For the text-containing cell, return its midpoint in [X, Y] coordinate format. 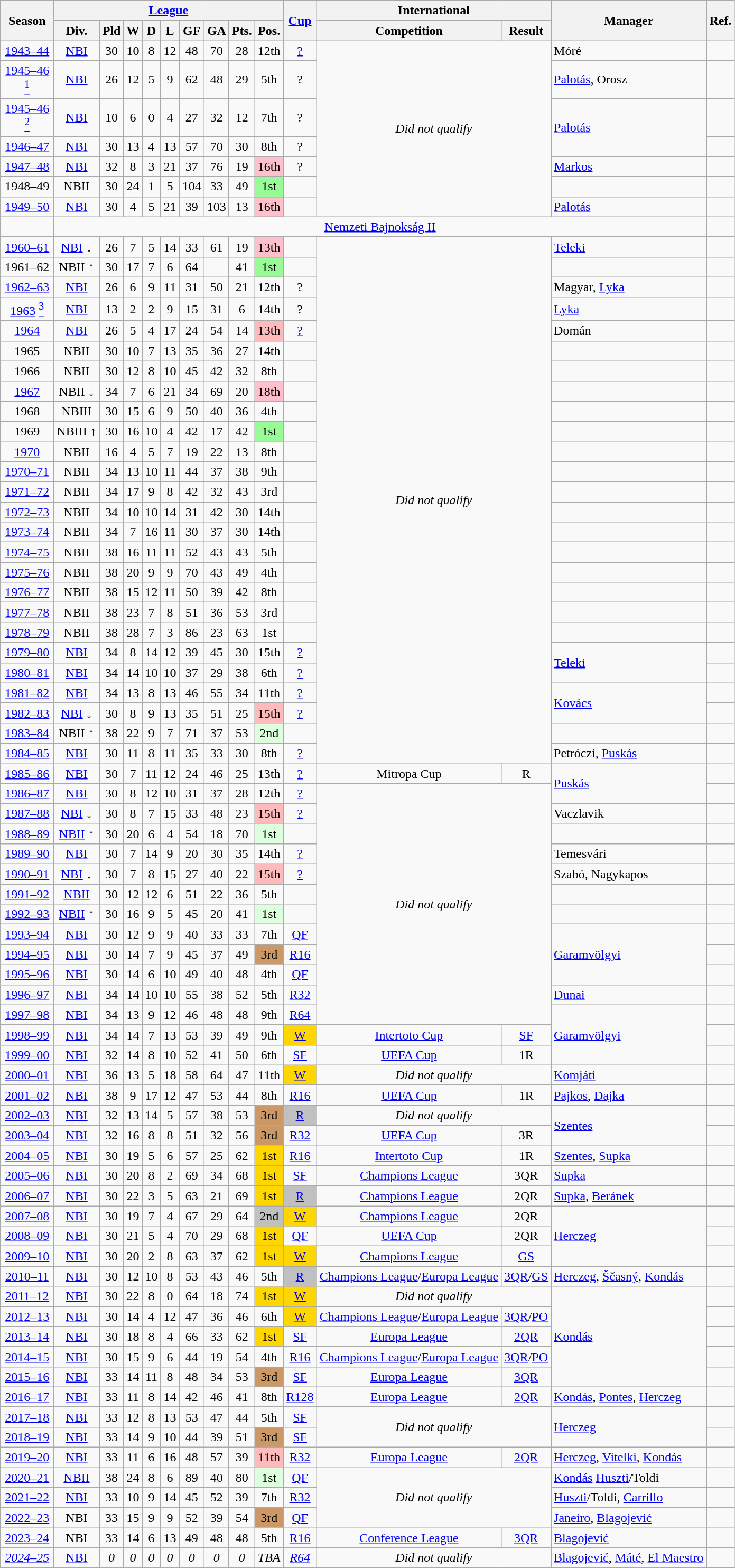
1985–86 [27, 773]
2019–20 [27, 1458]
Temesvári [629, 854]
Szentes, Supka [629, 1156]
1999–00 [27, 1055]
Manager [629, 21]
1988–89 [27, 834]
1964 [27, 331]
Season [27, 21]
International [433, 11]
2001–02 [27, 1095]
Cup [300, 21]
1971–72 [27, 492]
Szentes [629, 1126]
2006–07 [27, 1196]
1996–97 [27, 995]
1947–48 [27, 166]
1961–62 [27, 267]
1993–94 [27, 934]
56 [242, 1136]
1975–76 [27, 572]
1969 [27, 431]
1960–61 [27, 247]
2014–15 [27, 1357]
1974–75 [27, 552]
2012–13 [27, 1316]
Szabó, Nagykapos [629, 874]
2021–22 [27, 1498]
Blagojević, Máté, El Maestro [629, 1558]
Magyar, Lyka [629, 287]
Domán [629, 331]
1943–44 [27, 51]
NBIII [77, 411]
76 [217, 166]
Petróczi, Puskás [629, 753]
1973–74 [27, 532]
67 [191, 1216]
1965 [27, 351]
2000–01 [27, 1075]
Pajkos, Dajka [629, 1095]
2002–03 [27, 1116]
Supka [629, 1176]
66 [191, 1337]
1997–98 [27, 1015]
1982–83 [27, 713]
18th [269, 391]
1980–81 [27, 673]
74 [242, 1296]
Kondás, Pontes, Herczeg [629, 1397]
2016–17 [27, 1397]
1991–92 [27, 894]
1990–91 [27, 874]
1970–71 [27, 472]
Ref. [721, 21]
3QR/GS [526, 1276]
Nemzeti Bajnokság II [380, 227]
R128 [300, 1397]
2005–06 [27, 1176]
Herczeg, Vitelki, Kondás [629, 1458]
1987–88 [27, 814]
2024–25 [27, 1558]
1945–46 1 [27, 80]
1983–84 [27, 733]
Mitropa Cup [409, 773]
2020–21 [27, 1478]
2009–10 [27, 1256]
Pld [111, 31]
2010–11 [27, 1276]
1998–99 [27, 1035]
League [169, 11]
Kondás Huszti/Toldi [629, 1478]
1986–87 [27, 794]
Pos. [269, 31]
Janeiro, Blagojević [629, 1518]
71 [191, 733]
58 [191, 1075]
Kovács [629, 703]
1967 [27, 391]
1949–50 [27, 207]
D [151, 31]
2003–04 [27, 1136]
Komjáti [629, 1075]
Supka, Beránek [629, 1196]
Markos [629, 166]
Pts. [242, 31]
2017–18 [27, 1417]
Competition [409, 31]
2013–14 [27, 1337]
89 [191, 1478]
1979–80 [27, 653]
1945–46 2 [27, 117]
NBIII ↑ [77, 431]
1989–90 [27, 854]
1977–78 [27, 613]
Div. [77, 31]
1978–79 [27, 633]
2004–05 [27, 1156]
2018–19 [27, 1437]
80 [242, 1478]
1962–63 [27, 287]
103 [217, 207]
1981–82 [27, 693]
61 [217, 247]
2011–12 [27, 1296]
86 [191, 633]
3R [526, 1136]
1972–73 [27, 512]
GS [526, 1256]
Herczeg, Ščasný, Kondás [629, 1276]
1963 3 [27, 310]
1966 [27, 371]
Puskás [629, 783]
Vaczlavik [629, 814]
1948–49 [27, 187]
1970 [27, 451]
Kondás [629, 1337]
NBII ↓ [77, 391]
1995–96 [27, 975]
2008–09 [27, 1236]
GF [191, 31]
Lyka [629, 310]
L [170, 31]
Conference League [409, 1538]
2023–24 [27, 1538]
104 [191, 187]
Móré [629, 51]
1992–93 [27, 914]
1984–85 [27, 753]
Huszti/Toldi, Carrillo [629, 1498]
1968 [27, 411]
2015–16 [27, 1377]
2022–23 [27, 1518]
1946–47 [27, 146]
Blagojević [629, 1538]
TBA [269, 1558]
1976–77 [27, 592]
Palotás, Orosz [629, 80]
GA [217, 31]
2007–08 [27, 1216]
1 [151, 187]
1994–95 [27, 954]
Dunai [629, 995]
Result [526, 31]
